Extract the [X, Y] coordinate from the center of the cell holding the provided text.  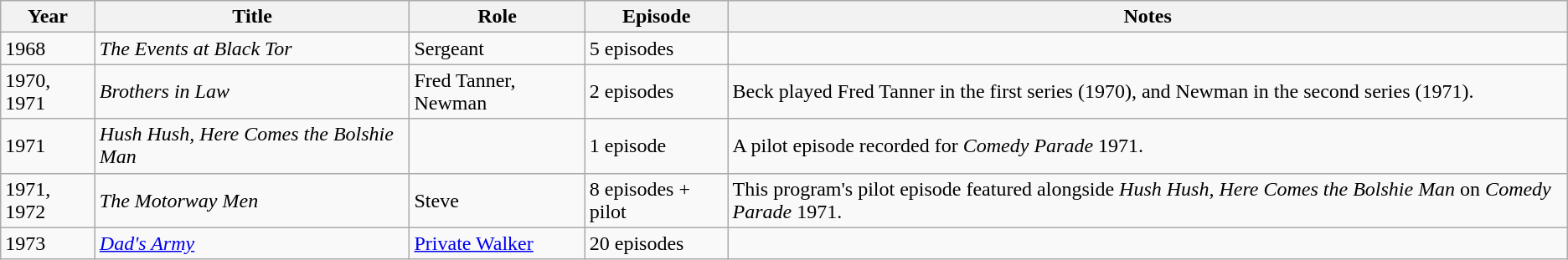
2 episodes [657, 92]
5 episodes [657, 48]
Role [498, 17]
The Motorway Men [252, 201]
A pilot episode recorded for Comedy Parade 1971. [1148, 145]
This program's pilot episode featured alongside Hush Hush, Here Comes the Bolshie Man on Comedy Parade 1971. [1148, 201]
1 episode [657, 145]
1973 [49, 243]
Fred Tanner, Newman [498, 92]
Sergeant [498, 48]
Beck played Fred Tanner in the first series (1970), and Newman in the second series (1971). [1148, 92]
8 episodes + pilot [657, 201]
Steve [498, 201]
Hush Hush, Here Comes the Bolshie Man [252, 145]
Episode [657, 17]
Dad's Army [252, 243]
1971 [49, 145]
Notes [1148, 17]
1968 [49, 48]
20 episodes [657, 243]
Private Walker [498, 243]
1970, 1971 [49, 92]
Year [49, 17]
Title [252, 17]
Brothers in Law [252, 92]
1971, 1972 [49, 201]
The Events at Black Tor [252, 48]
